Detect which cell encompasses the target text, then output its [x, y] center coordinate. 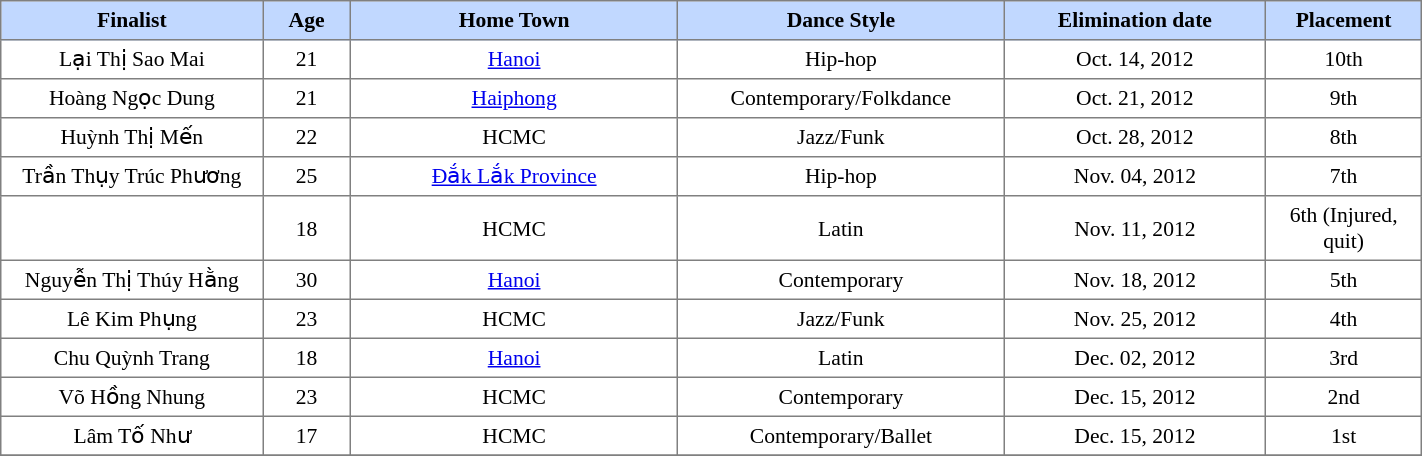
Nguyễn Thị Thúy Hằng [132, 280]
Hoàng Ngọc Dung [132, 98]
2nd [1344, 396]
1st [1344, 436]
Oct. 14, 2012 [1135, 60]
Dance Style [841, 20]
Chu Quỳnh Trang [132, 358]
Finalist [132, 20]
Lại Thị Sao Mai [132, 60]
25 [306, 176]
8th [1344, 138]
Oct. 21, 2012 [1135, 98]
Nov. 04, 2012 [1135, 176]
Lê Kim Phụng [132, 318]
17 [306, 436]
Home Town [514, 20]
6th (Injured, quit) [1344, 228]
3rd [1344, 358]
Age [306, 20]
Đắk Lắk Province [514, 176]
Nov. 18, 2012 [1135, 280]
Contemporary/Folkdance [841, 98]
Nov. 11, 2012 [1135, 228]
Dec. 02, 2012 [1135, 358]
22 [306, 138]
Nov. 25, 2012 [1135, 318]
Trần Thụy Trúc Phương [132, 176]
30 [306, 280]
Võ Hồng Nhung [132, 396]
5th [1344, 280]
Lâm Tố Như [132, 436]
Oct. 28, 2012 [1135, 138]
Huỳnh Thị Mến [132, 138]
Contemporary/Ballet [841, 436]
10th [1344, 60]
Elimination date [1135, 20]
Placement [1344, 20]
9th [1344, 98]
Haiphong [514, 98]
4th [1344, 318]
7th [1344, 176]
